Detect which cell encompasses the target text, then output its (x, y) center coordinate. 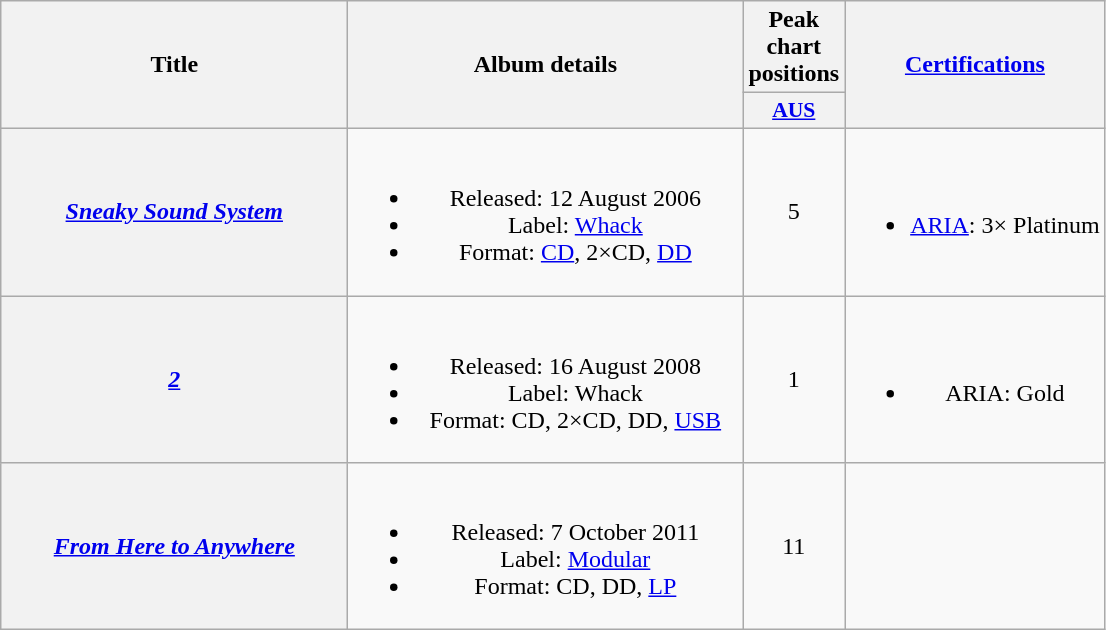
Certifications (976, 65)
Released: 7 October 2011Label: ModularFormat: CD, DD, LP (546, 546)
Peak chart positions (794, 47)
ARIA: Gold (976, 380)
Released: 12 August 2006Label: WhackFormat: CD, 2×CD, DD (546, 212)
Album details (546, 65)
Sneaky Sound System (174, 212)
ARIA: 3× Platinum (976, 212)
11 (794, 546)
AUS (794, 111)
From Here to Anywhere (174, 546)
Title (174, 65)
2 (174, 380)
1 (794, 380)
5 (794, 212)
Released: 16 August 2008Label: WhackFormat: CD, 2×CD, DD, USB (546, 380)
